Identify which cell holds the provided text, then report its [x, y] central coordinate. 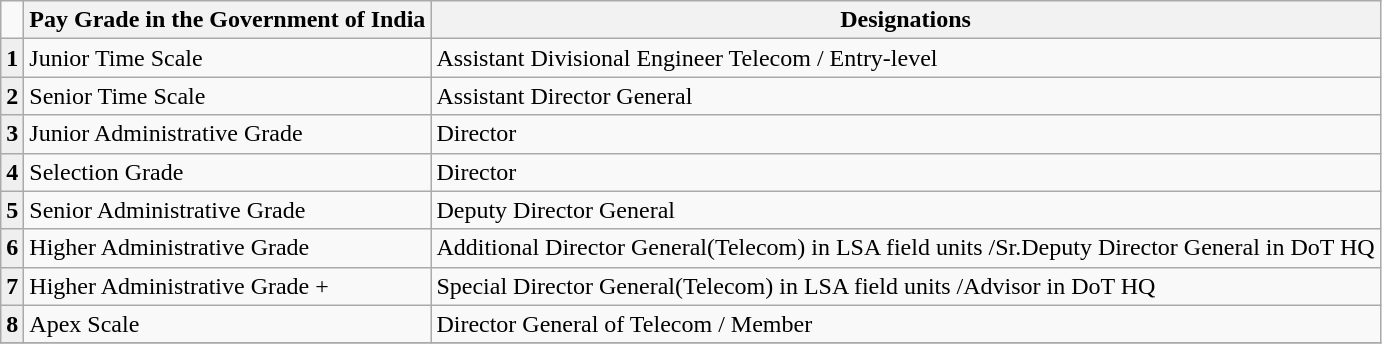
Assistant Divisional Engineer Telecom / Entry-level [906, 58]
Higher Administrative Grade [228, 248]
Special Director General(Telecom) in LSA field units /Advisor in DoT HQ [906, 286]
Junior Time Scale [228, 58]
Additional Director General(Telecom) in LSA field units /Sr.Deputy Director General in DoT HQ [906, 248]
7 [12, 286]
Assistant Director General [906, 96]
Selection Grade [228, 172]
1 [12, 58]
Junior Administrative Grade [228, 134]
Deputy Director General [906, 210]
3 [12, 134]
8 [12, 324]
Pay Grade in the Government of India [228, 20]
Senior Administrative Grade [228, 210]
5 [12, 210]
Higher Administrative Grade + [228, 286]
Designations [906, 20]
2 [12, 96]
Director General of Telecom / Member [906, 324]
4 [12, 172]
6 [12, 248]
Senior Time Scale [228, 96]
Apex Scale [228, 324]
